Provide the (X, Y) coordinate of the cell's center where the given text is located.  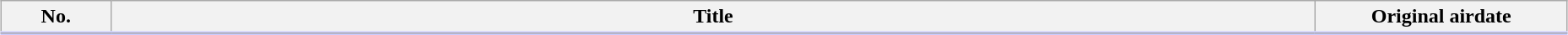
No. (56, 17)
Title (713, 17)
Original airdate (1441, 17)
